Scan for the cell matching the given text and deliver its [X, Y] coordinate at center. 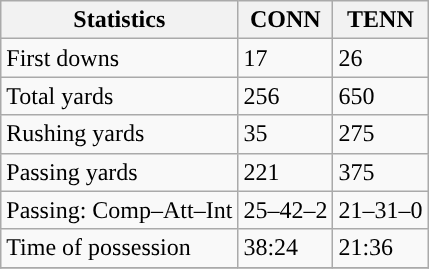
Total yards [120, 96]
Statistics [120, 20]
21–31–0 [380, 210]
38:24 [286, 248]
First downs [120, 58]
21:36 [380, 248]
35 [286, 134]
17 [286, 58]
CONN [286, 20]
650 [380, 96]
TENN [380, 20]
26 [380, 58]
Time of possession [120, 248]
375 [380, 172]
Rushing yards [120, 134]
221 [286, 172]
Passing: Comp–Att–Int [120, 210]
256 [286, 96]
Passing yards [120, 172]
275 [380, 134]
25–42–2 [286, 210]
